Identify which cell holds the provided text, then report its [x, y] central coordinate. 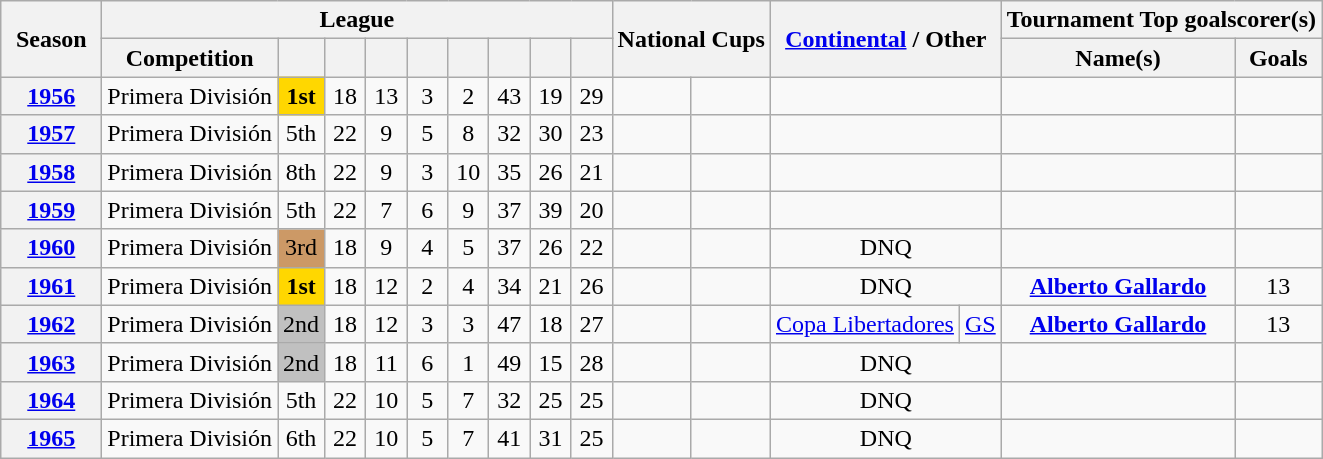
19 [550, 96]
35 [510, 172]
Goals [1278, 58]
Season [52, 39]
1959 [52, 210]
41 [510, 438]
8th [302, 172]
National Cups [691, 39]
1961 [52, 286]
1960 [52, 248]
23 [592, 134]
8 [468, 134]
1957 [52, 134]
20 [592, 210]
6th [302, 438]
Continental / Other [886, 39]
Name(s) [1118, 58]
34 [510, 286]
Copa Libertadores [864, 324]
39 [550, 210]
1956 [52, 96]
1963 [52, 362]
29 [592, 96]
31 [550, 438]
30 [550, 134]
27 [592, 324]
15 [550, 362]
League [357, 20]
1958 [52, 172]
49 [510, 362]
47 [510, 324]
1962 [52, 324]
1964 [52, 400]
43 [510, 96]
1965 [52, 438]
Tournament Top goalscorer(s) [1161, 20]
GS [980, 324]
3rd [302, 248]
28 [592, 362]
Competition [190, 58]
11 [386, 362]
1 [468, 362]
